Pinpoint the cell where the given text exists, returning its [x, y] midpoint coordinate. 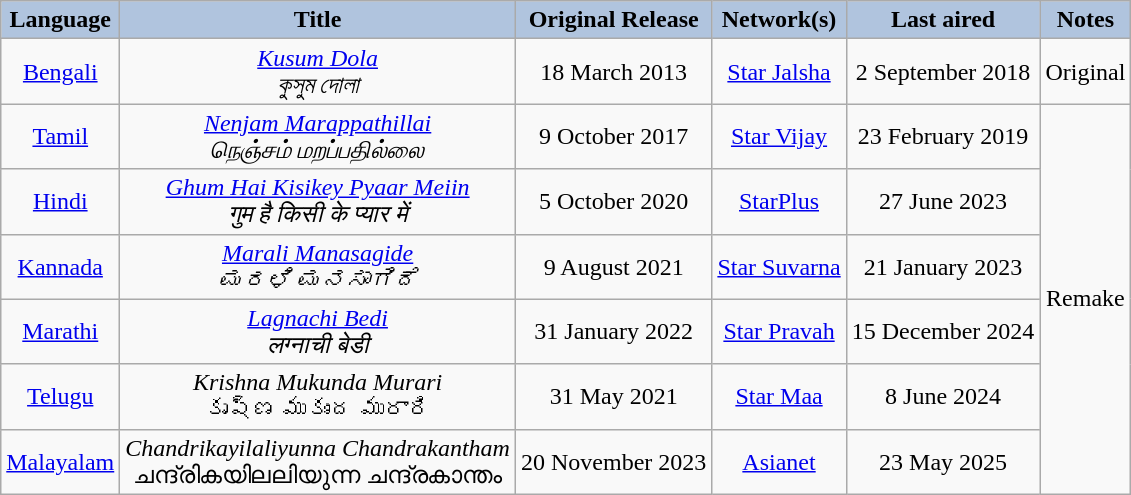
Notes [1086, 20]
Telugu [60, 396]
21 January 2023 [943, 266]
31 May 2021 [613, 396]
23 May 2025 [943, 462]
Star Suvarna [779, 266]
2 September 2018 [943, 72]
Tamil [60, 136]
Kannada [60, 266]
Star Maa [779, 396]
15 December 2024 [943, 332]
27 June 2023 [943, 202]
Network(s) [779, 20]
Kusum Dolaকুসুম দোলা [318, 72]
Remake [1086, 299]
Star Jalsha [779, 72]
Lagnachi Bediलग्नाची बेडी [318, 332]
StarPlus [779, 202]
Star Vijay [779, 136]
5 October 2020 [613, 202]
20 November 2023 [613, 462]
Ghum Hai Kisikey Pyaar Meiinगुम है किसी के प्यार में [318, 202]
Marathi [60, 332]
23 February 2019 [943, 136]
Nenjam Marappathillaiநெஞ்சம் மறப்பதில்லை [318, 136]
8 June 2024 [943, 396]
Asianet [779, 462]
Star Pravah [779, 332]
Hindi [60, 202]
Bengali [60, 72]
Chandrikayilaliyunna Chandrakanthamചന്ദ്രികയിലലിയുന്ന ചന്ദ്രകാന്തം [318, 462]
Language [60, 20]
Malayalam [60, 462]
Krishna Mukunda Murariకృష్ణ ముకుంద మురారి [318, 396]
Marali Manasagideಮರಳಿ ಮನಸಾಗಿದೆ [318, 266]
18 March 2013 [613, 72]
Last aired [943, 20]
Title [318, 20]
31 January 2022 [613, 332]
9 October 2017 [613, 136]
Original [1086, 72]
Original Release [613, 20]
9 August 2021 [613, 266]
